Extract the (X, Y) coordinate from the center of the cell holding the provided text.  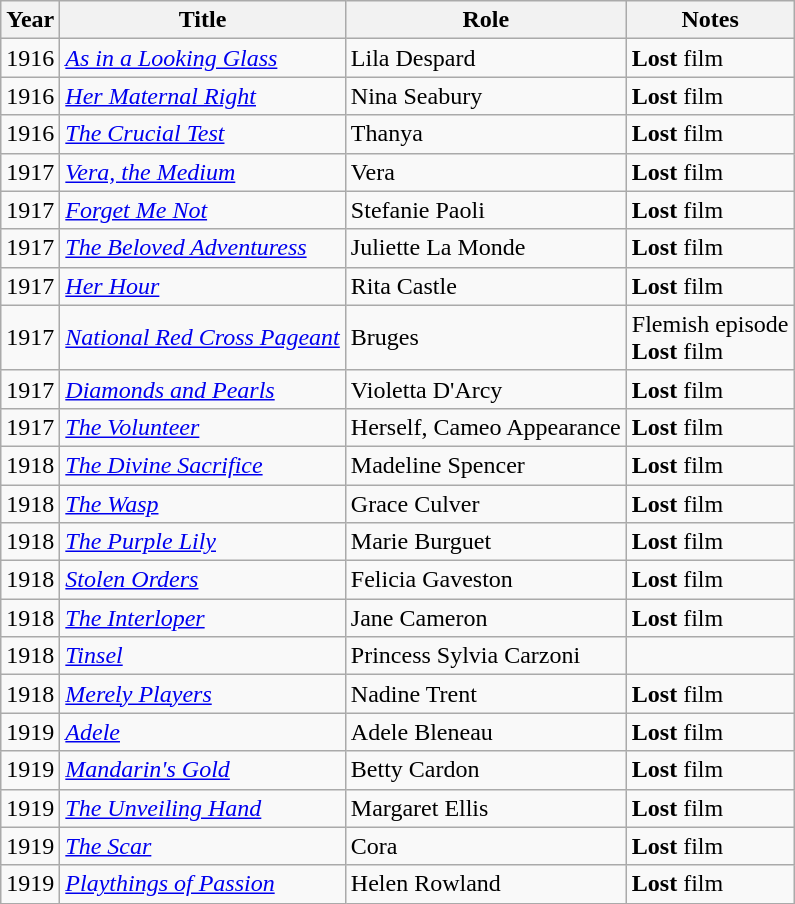
The Interloper (203, 618)
Madeline Spencer (486, 465)
Title (203, 20)
Violetta D'Arcy (486, 389)
Margaret Ellis (486, 808)
Her Hour (203, 286)
The Volunteer (203, 427)
The Divine Sacrifice (203, 465)
Diamonds and Pearls (203, 389)
Thanya (486, 134)
Year (30, 20)
Stolen Orders (203, 580)
Mandarin's Gold (203, 770)
The Scar (203, 846)
Juliette La Monde (486, 248)
Princess Sylvia Carzoni (486, 656)
Felicia Gaveston (486, 580)
Betty Cardon (486, 770)
Stefanie Paoli (486, 210)
Nadine Trent (486, 694)
Merely Players (203, 694)
Her Maternal Right (203, 96)
Grace Culver (486, 503)
Notes (710, 20)
Flemish episode Lost film (710, 338)
National Red Cross Pageant (203, 338)
The Beloved Adventuress (203, 248)
Bruges (486, 338)
Tinsel (203, 656)
Lila Despard (486, 58)
Nina Seabury (486, 96)
The Unveiling Hand (203, 808)
Herself, Cameo Appearance (486, 427)
Cora (486, 846)
Marie Burguet (486, 542)
Vera, the Medium (203, 172)
As in a Looking Glass (203, 58)
The Crucial Test (203, 134)
The Purple Lily (203, 542)
Adele Bleneau (486, 732)
Jane Cameron (486, 618)
Playthings of Passion (203, 884)
Role (486, 20)
The Wasp (203, 503)
Vera (486, 172)
Helen Rowland (486, 884)
Forget Me Not (203, 210)
Rita Castle (486, 286)
Adele (203, 732)
